Detect which cell encompasses the target text, then output its [X, Y] center coordinate. 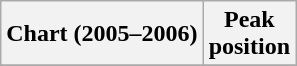
Peakposition [249, 34]
Chart (2005–2006) [102, 34]
